Search for the cell housing the specified text and yield its (x, y) center coordinate. 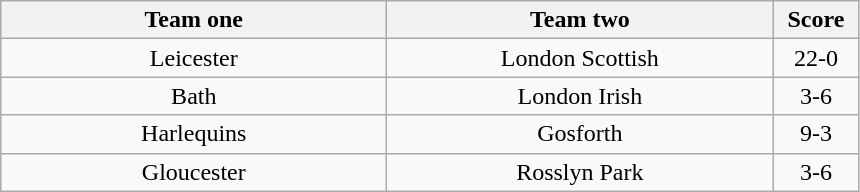
Gosforth (580, 134)
Harlequins (194, 134)
9-3 (816, 134)
Rosslyn Park (580, 172)
Team one (194, 20)
Score (816, 20)
Team two (580, 20)
Gloucester (194, 172)
London Scottish (580, 58)
22-0 (816, 58)
Bath (194, 96)
London Irish (580, 96)
Leicester (194, 58)
